Return the (x, y) coordinate for the center point of the cell that contains the specified text.  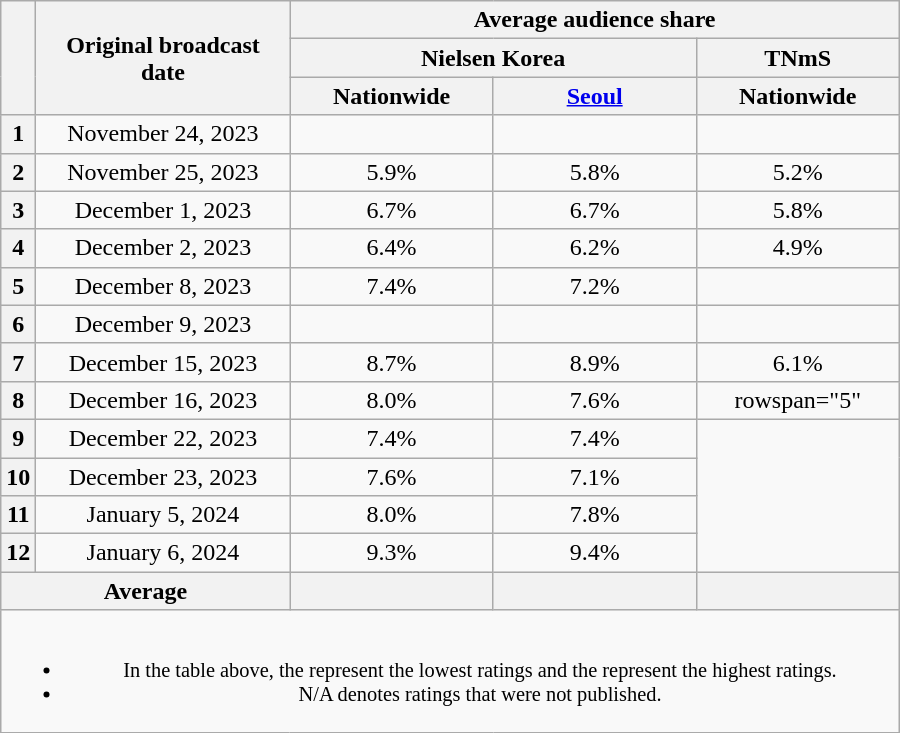
In the table above, the represent the lowest ratings and the represent the highest ratings.N/A denotes ratings that were not published. (450, 671)
5.9% (392, 172)
December 2, 2023 (163, 248)
January 6, 2024 (163, 553)
8.7% (392, 362)
January 5, 2024 (163, 515)
4.9% (798, 248)
6.1% (798, 362)
December 15, 2023 (163, 362)
4 (18, 248)
6.2% (594, 248)
November 25, 2023 (163, 172)
7.8% (594, 515)
5 (18, 286)
December 22, 2023 (163, 438)
Original broadcast date (163, 58)
7 (18, 362)
8 (18, 400)
1 (18, 134)
9.4% (594, 553)
Nielsen Korea (493, 58)
6.4% (392, 248)
December 8, 2023 (163, 286)
11 (18, 515)
9 (18, 438)
December 1, 2023 (163, 210)
6 (18, 324)
10 (18, 477)
5.2% (798, 172)
8.9% (594, 362)
7.2% (594, 286)
Seoul (594, 96)
December 16, 2023 (163, 400)
7.1% (594, 477)
12 (18, 553)
2 (18, 172)
TNmS (798, 58)
rowspan="5" (798, 400)
9.3% (392, 553)
December 9, 2023 (163, 324)
3 (18, 210)
Average (146, 591)
November 24, 2023 (163, 134)
December 23, 2023 (163, 477)
Average audience share (594, 20)
